Identify which cell holds the provided text, then report its (X, Y) central coordinate. 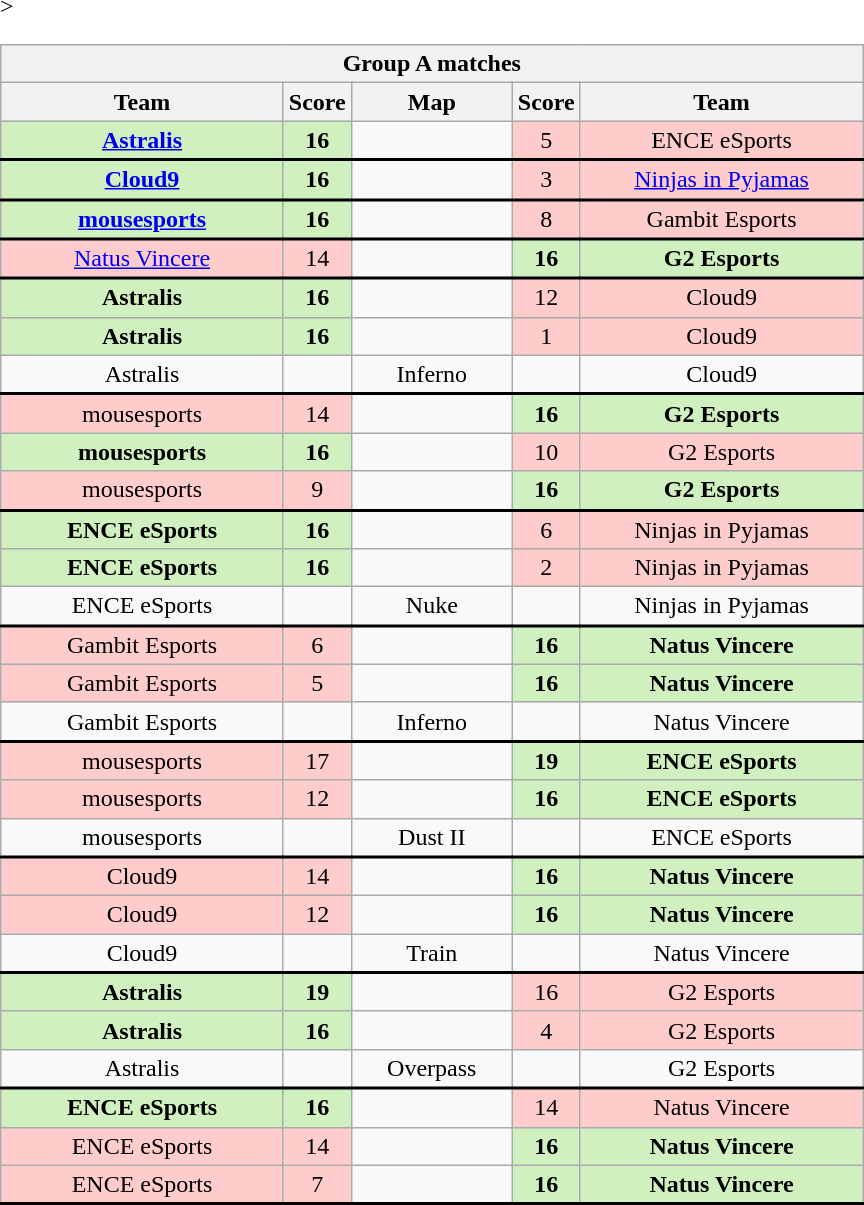
Overpass (432, 1068)
Train (432, 954)
Nuke (432, 606)
2 (546, 568)
3 (546, 180)
8 (546, 219)
7 (317, 1184)
Group A matches (432, 64)
10 (546, 452)
17 (317, 760)
4 (546, 1030)
9 (317, 490)
1 (546, 336)
Map (432, 102)
Dust II (432, 838)
